Search for the cell housing the specified text and yield its [X, Y] center coordinate. 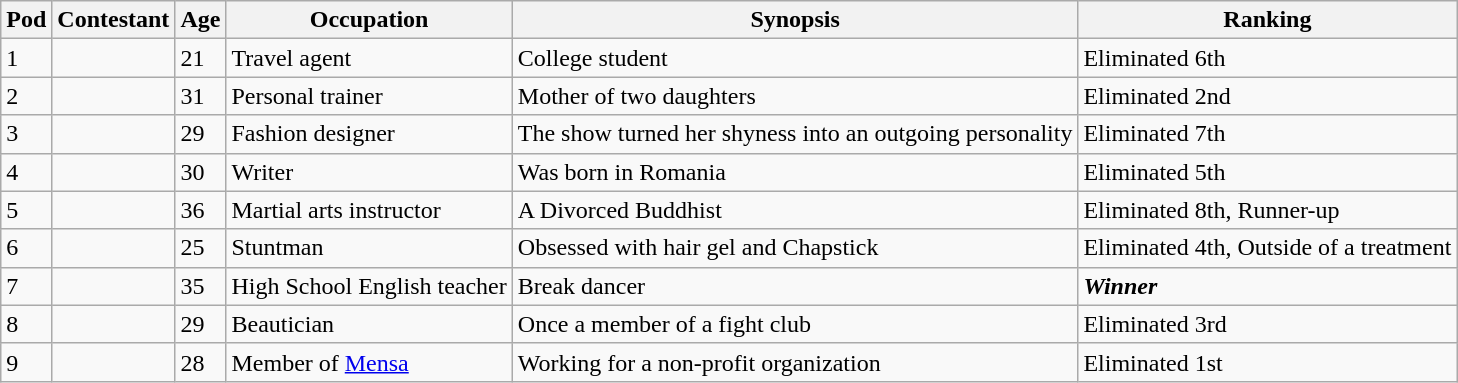
High School English teacher [369, 286]
Was born in Romania [795, 172]
7 [26, 286]
Travel agent [369, 58]
Pod [26, 20]
21 [200, 58]
9 [26, 362]
Ranking [1268, 20]
Martial arts instructor [369, 210]
3 [26, 134]
4 [26, 172]
Once a member of a fight club [795, 324]
Eliminated 3rd [1268, 324]
Stuntman [369, 248]
Writer [369, 172]
Obsessed with hair gel and Chapstick [795, 248]
31 [200, 96]
Eliminated 2nd [1268, 96]
Eliminated 1st [1268, 362]
8 [26, 324]
28 [200, 362]
Fashion designer [369, 134]
College student [795, 58]
Winner [1268, 286]
Synopsis [795, 20]
Personal trainer [369, 96]
Eliminated 8th, Runner-up [1268, 210]
A Divorced Buddhist [795, 210]
6 [26, 248]
Eliminated 7th [1268, 134]
30 [200, 172]
Break dancer [795, 286]
The show turned her shyness into an outgoing personality [795, 134]
Eliminated 4th, Outside of a treatment [1268, 248]
35 [200, 286]
2 [26, 96]
Mother of two daughters [795, 96]
Working for a non-profit organization [795, 362]
Member of Mensa [369, 362]
36 [200, 210]
Contestant [114, 20]
25 [200, 248]
Eliminated 5th [1268, 172]
Beautician [369, 324]
Eliminated 6th [1268, 58]
5 [26, 210]
1 [26, 58]
Occupation [369, 20]
Age [200, 20]
